Locate the cell with the specified text and output its [X, Y] center coordinate. 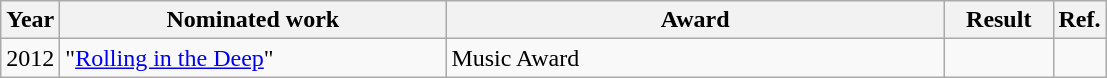
Ref. [1080, 20]
Result [998, 20]
"Rolling in the Deep" [253, 58]
2012 [30, 58]
Music Award [696, 58]
Award [696, 20]
Nominated work [253, 20]
Year [30, 20]
